For the text-containing cell, return its midpoint in (X, Y) coordinate format. 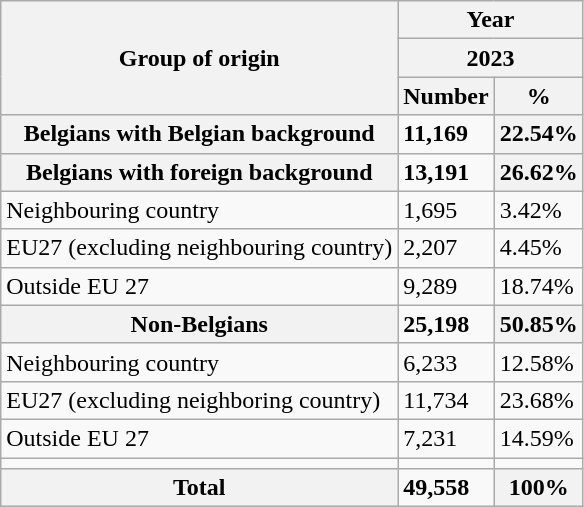
Non-Belgians (200, 324)
% (538, 96)
6,233 (446, 362)
25,198 (446, 324)
Group of origin (200, 58)
3.42% (538, 210)
22.54% (538, 134)
11,169 (446, 134)
Total (200, 488)
14.59% (538, 438)
9,289 (446, 286)
18.74% (538, 286)
2,207 (446, 248)
23.68% (538, 400)
12.58% (538, 362)
Number (446, 96)
Belgians with Belgian background (200, 134)
50.85% (538, 324)
EU27 (excluding neighboring country) (200, 400)
100% (538, 488)
Year (490, 20)
13,191 (446, 172)
7,231 (446, 438)
1,695 (446, 210)
49,558 (446, 488)
2023 (490, 58)
Belgians with foreign background (200, 172)
EU27 (excluding neighbouring country) (200, 248)
4.45% (538, 248)
11,734 (446, 400)
26.62% (538, 172)
